Capture the cell that displays the provided text and extract its (X, Y) central coordinate. 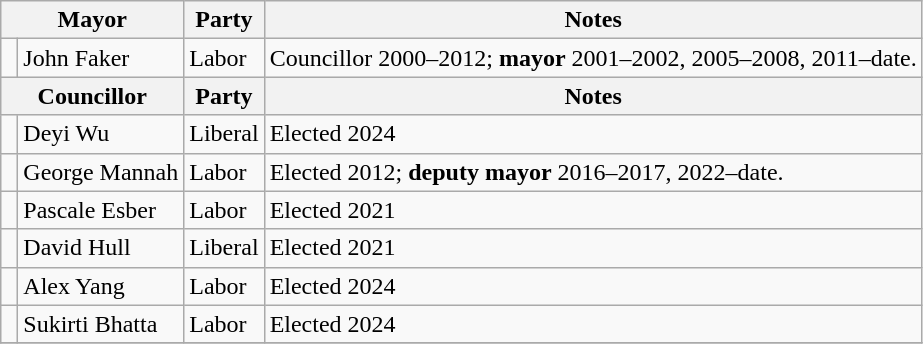
Alex Yang (101, 286)
Pascale Esber (101, 210)
George Mannah (101, 172)
Councillor (92, 96)
Mayor (92, 20)
David Hull (101, 248)
Councillor 2000–2012; mayor 2001–2002, 2005–2008, 2011–date. (593, 58)
Deyi Wu (101, 134)
Elected 2012; deputy mayor 2016–2017, 2022–date. (593, 172)
Sukirti Bhatta (101, 324)
John Faker (101, 58)
